Pinpoint the cell where the given text exists, returning its [X, Y] midpoint coordinate. 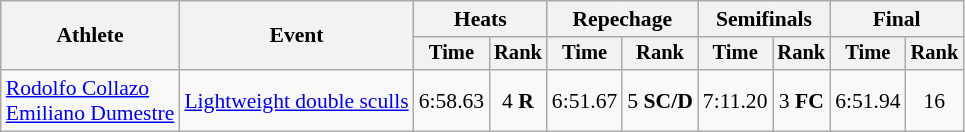
16 [935, 100]
6:51.67 [584, 100]
Heats [480, 19]
6:58.63 [452, 100]
5 SC/D [660, 100]
Final [896, 19]
Repechage [622, 19]
7:11.20 [736, 100]
Rodolfo CollazoEmiliano Dumestre [90, 100]
Semifinals [764, 19]
4 R [518, 100]
Athlete [90, 36]
Lightweight double sculls [296, 100]
6:51.94 [868, 100]
Event [296, 36]
3 FC [801, 100]
